Output the [x, y] coordinate of the center of the cell containing the given text.  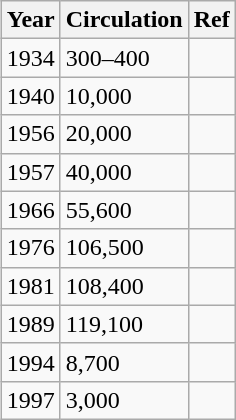
1994 [30, 362]
300–400 [124, 58]
1940 [30, 96]
3,000 [124, 400]
Circulation [124, 20]
10,000 [124, 96]
1976 [30, 248]
1957 [30, 172]
40,000 [124, 172]
1956 [30, 134]
1934 [30, 58]
1997 [30, 400]
108,400 [124, 286]
55,600 [124, 210]
1981 [30, 286]
8,700 [124, 362]
Year [30, 20]
106,500 [124, 248]
20,000 [124, 134]
Ref [212, 20]
119,100 [124, 324]
1966 [30, 210]
1989 [30, 324]
